Output the (x, y) coordinate of the center of the cell containing the given text.  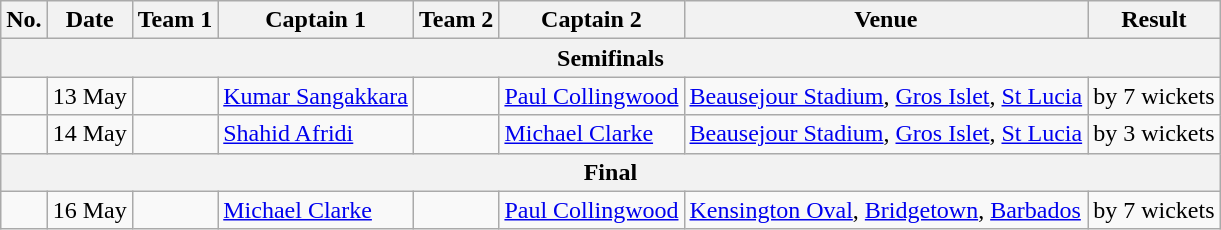
Semifinals (610, 58)
Captain 2 (592, 20)
Result (1154, 20)
Final (610, 172)
Date (90, 20)
13 May (90, 96)
Kensington Oval, Bridgetown, Barbados (886, 210)
Captain 1 (316, 20)
Shahid Afridi (316, 134)
Kumar Sangakkara (316, 96)
16 May (90, 210)
No. (24, 20)
Team 2 (456, 20)
Team 1 (175, 20)
Venue (886, 20)
by 3 wickets (1154, 134)
14 May (90, 134)
